Return the (x, y) coordinate for the center point of the cell that contains the specified text.  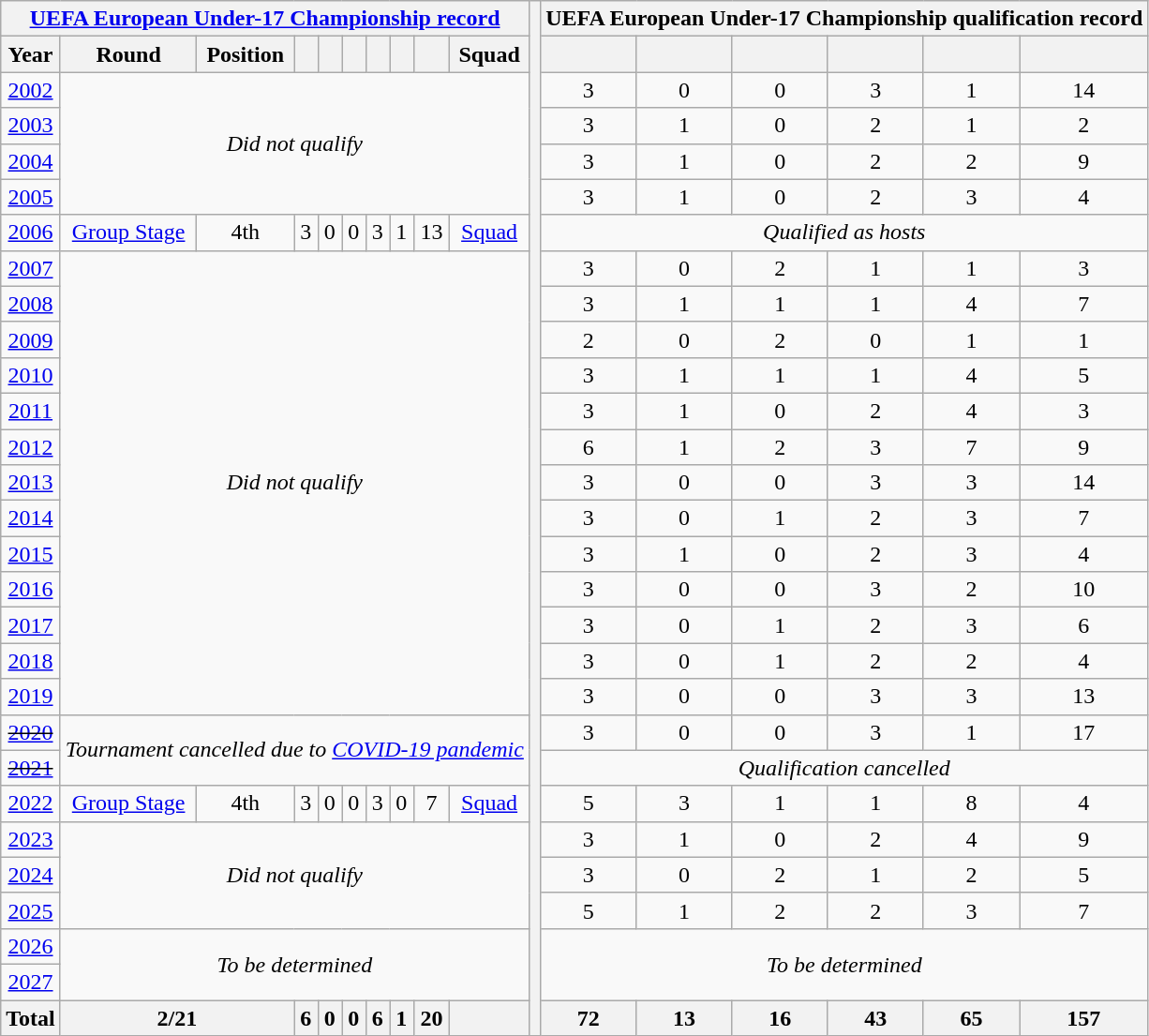
2004 (31, 161)
2006 (31, 233)
2013 (31, 483)
2018 (31, 661)
2020 (31, 732)
17 (1083, 732)
43 (875, 1017)
2007 (31, 268)
157 (1083, 1017)
2014 (31, 518)
16 (780, 1017)
Year (31, 54)
Total (31, 1017)
2009 (31, 339)
2025 (31, 910)
2017 (31, 625)
2023 (31, 839)
20 (431, 1017)
2026 (31, 946)
2005 (31, 197)
UEFA European Under-17 Championship record (265, 19)
Round (128, 54)
2022 (31, 803)
2027 (31, 982)
Qualification cancelled (844, 768)
2008 (31, 304)
2011 (31, 411)
2015 (31, 554)
2019 (31, 697)
65 (971, 1017)
Tournament cancelled due to COVID-19 pandemic (294, 750)
2012 (31, 447)
10 (1083, 590)
2010 (31, 375)
2021 (31, 768)
2024 (31, 875)
2/21 (176, 1017)
2002 (31, 90)
UEFA European Under-17 Championship qualification record (844, 19)
Position (246, 54)
2016 (31, 590)
72 (589, 1017)
8 (971, 803)
Qualified as hosts (844, 233)
2003 (31, 126)
